Capture the cell that displays the provided text and extract its (x, y) central coordinate. 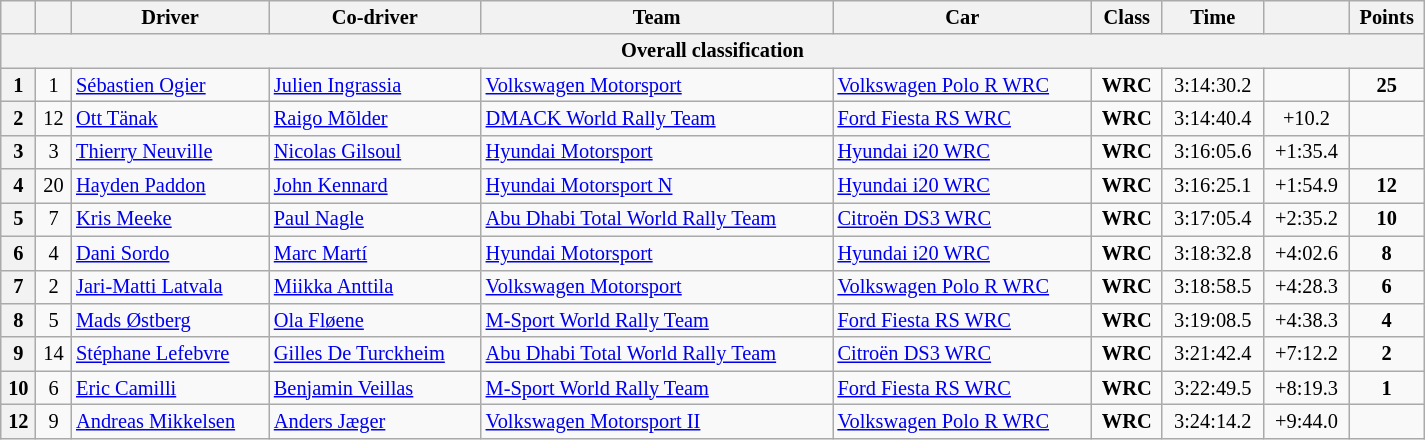
Paul Nagle (375, 219)
John Kennard (375, 186)
3:21:42.4 (1213, 354)
20 (54, 186)
Overall classification (713, 51)
+8:19.3 (1306, 388)
Driver (170, 17)
Mads Østberg (170, 320)
+7:12.2 (1306, 354)
Co-driver (375, 17)
3:14:40.4 (1213, 118)
3:14:30.2 (1213, 85)
+9:44.0 (1306, 421)
Kris Meeke (170, 219)
Anders Jæger (375, 421)
+1:35.4 (1306, 152)
Ott Tänak (170, 118)
Thierry Neuville (170, 152)
14 (54, 354)
+4:02.6 (1306, 253)
Marc Martí (375, 253)
Hayden Paddon (170, 186)
Miikka Anttila (375, 287)
Julien Ingrassia (375, 85)
3:18:32.8 (1213, 253)
Stéphane Lefebvre (170, 354)
Nicolas Gilsoul (375, 152)
3:17:05.4 (1213, 219)
3:24:14.2 (1213, 421)
Hyundai Motorsport N (657, 186)
Andreas Mikkelsen (170, 421)
3:16:05.6 (1213, 152)
Time (1213, 17)
+10.2 (1306, 118)
+4:38.3 (1306, 320)
Class (1127, 17)
3:16:25.1 (1213, 186)
Ola Fløene (375, 320)
3:22:49.5 (1213, 388)
Sébastien Ogier (170, 85)
Raigo Mõlder (375, 118)
DMACK World Rally Team (657, 118)
+2:35.2 (1306, 219)
Dani Sordo (170, 253)
25 (1386, 85)
Gilles De Turckheim (375, 354)
Car (962, 17)
Volkswagen Motorsport II (657, 421)
Eric Camilli (170, 388)
Benjamin Veillas (375, 388)
3:19:08.5 (1213, 320)
Team (657, 17)
+1:54.9 (1306, 186)
+4:28.3 (1306, 287)
Jari-Matti Latvala (170, 287)
Points (1386, 17)
3:18:58.5 (1213, 287)
